Pinpoint the cell where the given text exists, returning its [X, Y] midpoint coordinate. 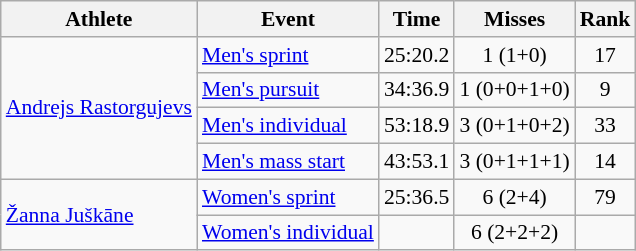
25:20.2 [416, 55]
17 [606, 55]
3 (0+1+1+1) [514, 162]
25:36.5 [416, 197]
Women's sprint [288, 197]
6 (2+2+2) [514, 233]
1 (0+0+1+0) [514, 90]
14 [606, 162]
6 (2+4) [514, 197]
Men's pursuit [288, 90]
53:18.9 [416, 126]
33 [606, 126]
Men's individual [288, 126]
Misses [514, 19]
Women's individual [288, 233]
9 [606, 90]
Žanna Juškāne [99, 214]
43:53.1 [416, 162]
3 (0+1+0+2) [514, 126]
Men's sprint [288, 55]
34:36.9 [416, 90]
Athlete [99, 19]
1 (1+0) [514, 55]
Rank [606, 19]
Andrejs Rastorgujevs [99, 108]
79 [606, 197]
Event [288, 19]
Men's mass start [288, 162]
Time [416, 19]
